Identify which cell holds the provided text, then report its [x, y] central coordinate. 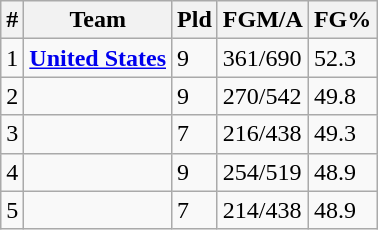
3 [12, 134]
5 [12, 210]
4 [12, 172]
2 [12, 96]
Pld [195, 20]
# [12, 20]
361/690 [262, 58]
254/519 [262, 172]
214/438 [262, 210]
49.8 [342, 96]
216/438 [262, 134]
52.3 [342, 58]
FGM/A [262, 20]
49.3 [342, 134]
1 [12, 58]
United States [98, 58]
Team [98, 20]
FG% [342, 20]
270/542 [262, 96]
